For the text-containing cell, return its midpoint in (x, y) coordinate format. 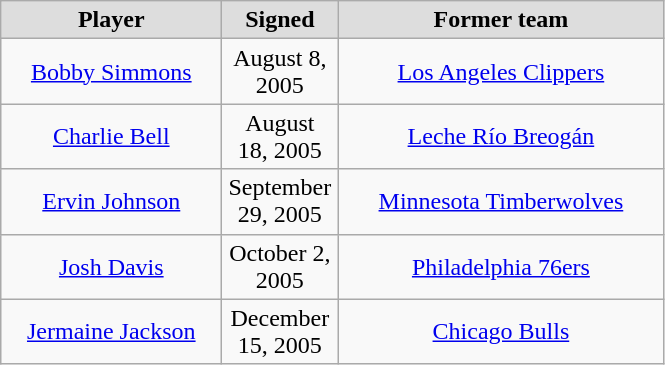
August 18, 2005 (280, 136)
Former team (501, 20)
Bobby Simmons (112, 72)
October 2, 2005 (280, 266)
Minnesota Timberwolves (501, 202)
Jermaine Jackson (112, 332)
Charlie Bell (112, 136)
Signed (280, 20)
Player (112, 20)
Leche Río Breogán (501, 136)
September 29, 2005 (280, 202)
Los Angeles Clippers (501, 72)
Josh Davis (112, 266)
December 15, 2005 (280, 332)
Ervin Johnson (112, 202)
Philadelphia 76ers (501, 266)
Chicago Bulls (501, 332)
August 8, 2005 (280, 72)
